Return (X, Y) of the center of cell containing provided text 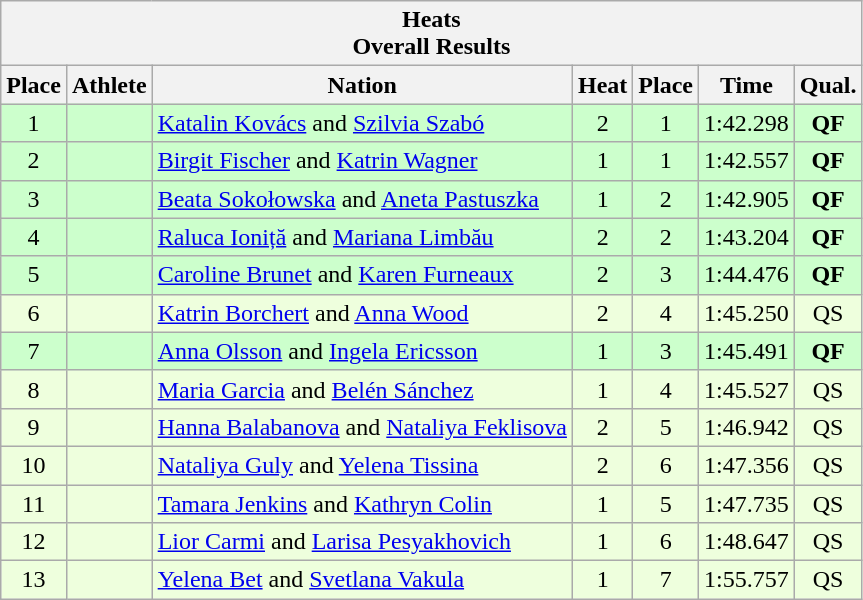
Qual. (828, 85)
1:47.735 (747, 503)
Hanna Balabanova and Nataliya Feklisova (362, 427)
10 (34, 465)
Caroline Brunet and Karen Furneaux (362, 275)
Birgit Fischer and Katrin Wagner (362, 161)
Lior Carmi and Larisa Pesyakhovich (362, 542)
1:45.491 (747, 351)
12 (34, 542)
Heat (602, 85)
Yelena Bet and Svetlana Vakula (362, 580)
1:55.757 (747, 580)
Maria Garcia and Belén Sánchez (362, 389)
Athlete (109, 85)
13 (34, 580)
1:46.942 (747, 427)
1:42.298 (747, 123)
1:44.476 (747, 275)
Raluca Ioniță and Mariana Limbău (362, 237)
Katalin Kovács and Szilvia Szabó (362, 123)
8 (34, 389)
Beata Sokołowska and Aneta Pastuszka (362, 199)
1:48.647 (747, 542)
Nataliya Guly and Yelena Tissina (362, 465)
Time (747, 85)
Katrin Borchert and Anna Wood (362, 313)
9 (34, 427)
Heats Overall Results (432, 34)
1:45.527 (747, 389)
Nation (362, 85)
1:45.250 (747, 313)
1:42.905 (747, 199)
11 (34, 503)
Tamara Jenkins and Kathryn Colin (362, 503)
Anna Olsson and Ingela Ericsson (362, 351)
1:47.356 (747, 465)
1:43.204 (747, 237)
1:42.557 (747, 161)
